Search for the cell housing the specified text and yield its (x, y) center coordinate. 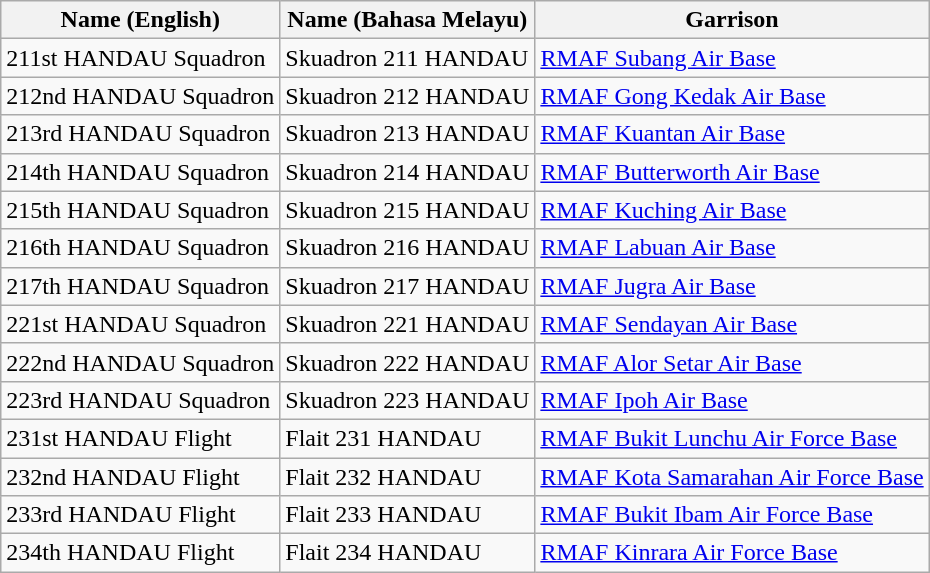
222nd HANDAU Squadron (140, 362)
RMAF Butterworth Air Base (732, 172)
RMAF Kuantan Air Base (732, 134)
RMAF Gong Kedak Air Base (732, 96)
Skuadron 216 HANDAU (408, 248)
RMAF Bukit Lunchu Air Force Base (732, 438)
216th HANDAU Squadron (140, 248)
213rd HANDAU Squadron (140, 134)
212nd HANDAU Squadron (140, 96)
Skuadron 213 HANDAU (408, 134)
Flait 233 HANDAU (408, 515)
Flait 234 HANDAU (408, 553)
Skuadron 217 HANDAU (408, 286)
Name (Bahasa Melayu) (408, 20)
Skuadron 223 HANDAU (408, 400)
RMAF Jugra Air Base (732, 286)
Flait 232 HANDAU (408, 477)
Skuadron 212 HANDAU (408, 96)
232nd HANDAU Flight (140, 477)
RMAF Labuan Air Base (732, 248)
Name (English) (140, 20)
231st HANDAU Flight (140, 438)
214th HANDAU Squadron (140, 172)
RMAF Ipoh Air Base (732, 400)
Flait 231 HANDAU (408, 438)
RMAF Alor Setar Air Base (732, 362)
RMAF Kuching Air Base (732, 210)
RMAF Subang Air Base (732, 58)
RMAF Kota Samarahan Air Force Base (732, 477)
RMAF Bukit Ibam Air Force Base (732, 515)
211st HANDAU Squadron (140, 58)
215th HANDAU Squadron (140, 210)
Skuadron 221 HANDAU (408, 324)
Garrison (732, 20)
223rd HANDAU Squadron (140, 400)
Skuadron 214 HANDAU (408, 172)
Skuadron 215 HANDAU (408, 210)
RMAF Sendayan Air Base (732, 324)
234th HANDAU Flight (140, 553)
221st HANDAU Squadron (140, 324)
RMAF Kinrara Air Force Base (732, 553)
233rd HANDAU Flight (140, 515)
Skuadron 222 HANDAU (408, 362)
217th HANDAU Squadron (140, 286)
Skuadron 211 HANDAU (408, 58)
